Determine the (X, Y) coordinate at the center of the cell enclosing the given text.  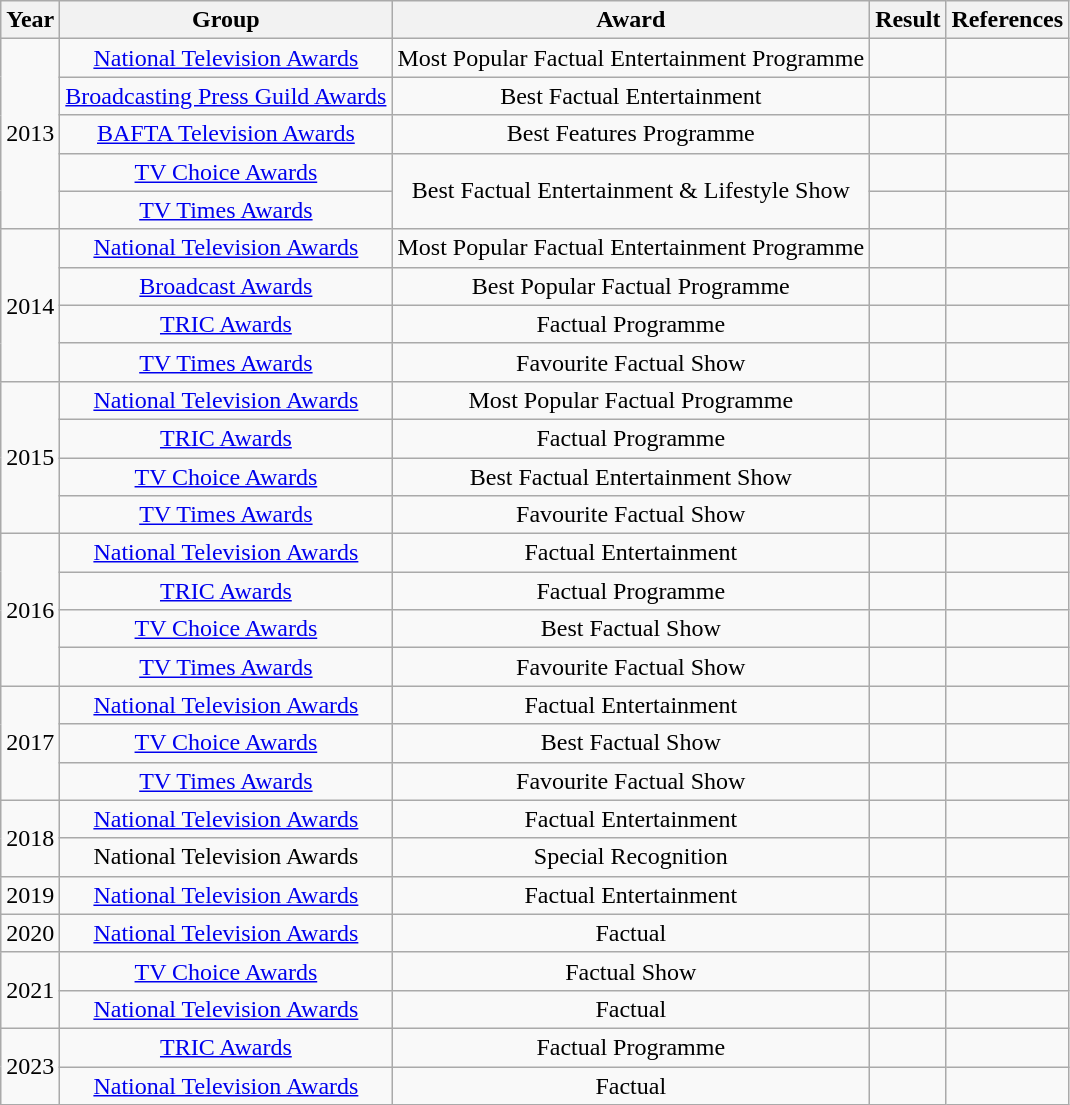
2014 (30, 305)
2019 (30, 895)
Factual Show (631, 971)
Best Factual Entertainment Show (631, 477)
2023 (30, 1066)
Broadcast Awards (226, 286)
Most Popular Factual Programme (631, 400)
BAFTA Television Awards (226, 134)
Result (908, 20)
2018 (30, 838)
2015 (30, 457)
2016 (30, 610)
Year (30, 20)
Broadcasting Press Guild Awards (226, 96)
2021 (30, 990)
Best Factual Entertainment (631, 96)
Best Popular Factual Programme (631, 286)
Best Features Programme (631, 134)
2013 (30, 134)
Best Factual Entertainment & Lifestyle Show (631, 191)
Group (226, 20)
2020 (30, 933)
Special Recognition (631, 857)
Award (631, 20)
2017 (30, 743)
References (1008, 20)
